For the text-containing cell, return its midpoint in [x, y] coordinate format. 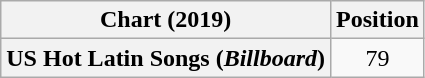
Chart (2019) [166, 20]
Position [378, 20]
79 [378, 58]
US Hot Latin Songs (Billboard) [166, 58]
